Capture the cell that displays the provided text and extract its (x, y) central coordinate. 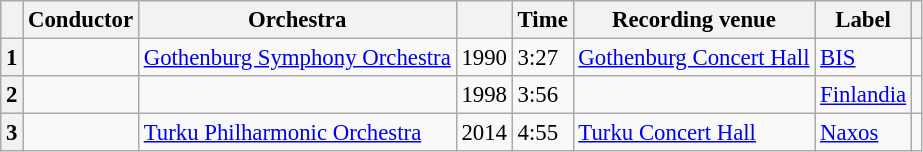
1 (12, 58)
1998 (484, 95)
Finlandia (864, 95)
Conductor (81, 20)
BIS (864, 58)
2014 (484, 133)
1990 (484, 58)
3:56 (542, 95)
Naxos (864, 133)
Turku Philharmonic Orchestra (297, 133)
Turku Concert Hall (694, 133)
Orchestra (297, 20)
Recording venue (694, 20)
Label (864, 20)
3 (12, 133)
Time (542, 20)
2 (12, 95)
Gothenburg Concert Hall (694, 58)
Gothenburg Symphony Orchestra (297, 58)
3:27 (542, 58)
4:55 (542, 133)
